From the cell containing the given text, extract its center point as (x, y) coordinate. 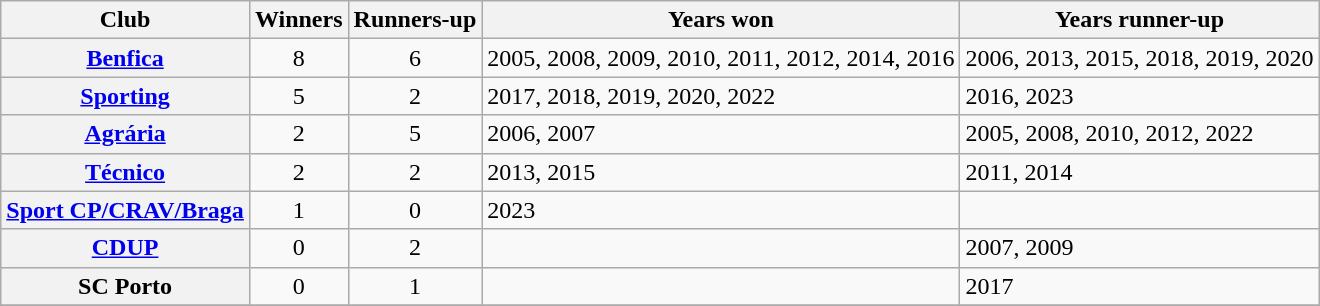
Sporting (126, 96)
8 (298, 58)
CDUP (126, 248)
2006, 2013, 2015, 2018, 2019, 2020 (1140, 58)
Runners-up (415, 20)
2011, 2014 (1140, 172)
2006, 2007 (721, 134)
Benfica (126, 58)
Years runner-up (1140, 20)
Técnico (126, 172)
2005, 2008, 2009, 2010, 2011, 2012, 2014, 2016 (721, 58)
Sport CP/CRAV/Braga (126, 210)
2017, 2018, 2019, 2020, 2022 (721, 96)
Club (126, 20)
2013, 2015 (721, 172)
Winners (298, 20)
Years won (721, 20)
SC Porto (126, 286)
2017 (1140, 286)
2023 (721, 210)
2005, 2008, 2010, 2012, 2022 (1140, 134)
Agrária (126, 134)
6 (415, 58)
2007, 2009 (1140, 248)
2016, 2023 (1140, 96)
